Locate the cell with the specified text and output its [X, Y] center coordinate. 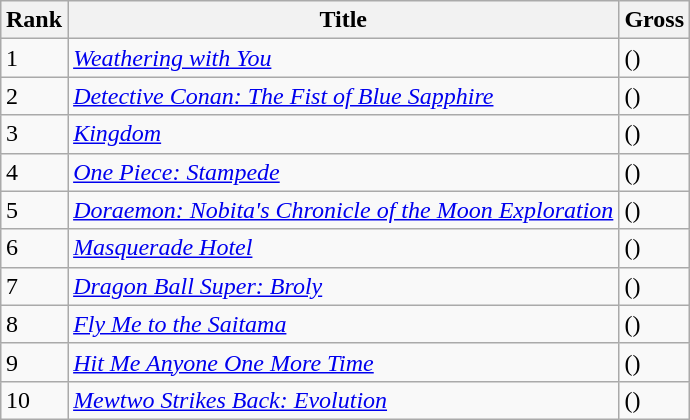
4 [34, 172]
Fly Me to the Saitama [344, 324]
Dragon Ball Super: Broly [344, 286]
Weathering with You [344, 58]
Gross [654, 20]
5 [34, 210]
2 [34, 96]
1 [34, 58]
7 [34, 286]
Title [344, 20]
Kingdom [344, 134]
8 [34, 324]
Mewtwo Strikes Back: Evolution [344, 400]
Hit Me Anyone One More Time [344, 362]
Doraemon: Nobita's Chronicle of the Moon Exploration [344, 210]
Masquerade Hotel [344, 248]
3 [34, 134]
Rank [34, 20]
Detective Conan: The Fist of Blue Sapphire [344, 96]
10 [34, 400]
6 [34, 248]
One Piece: Stampede [344, 172]
9 [34, 362]
